Pinpoint the cell where the given text exists, returning its (X, Y) midpoint coordinate. 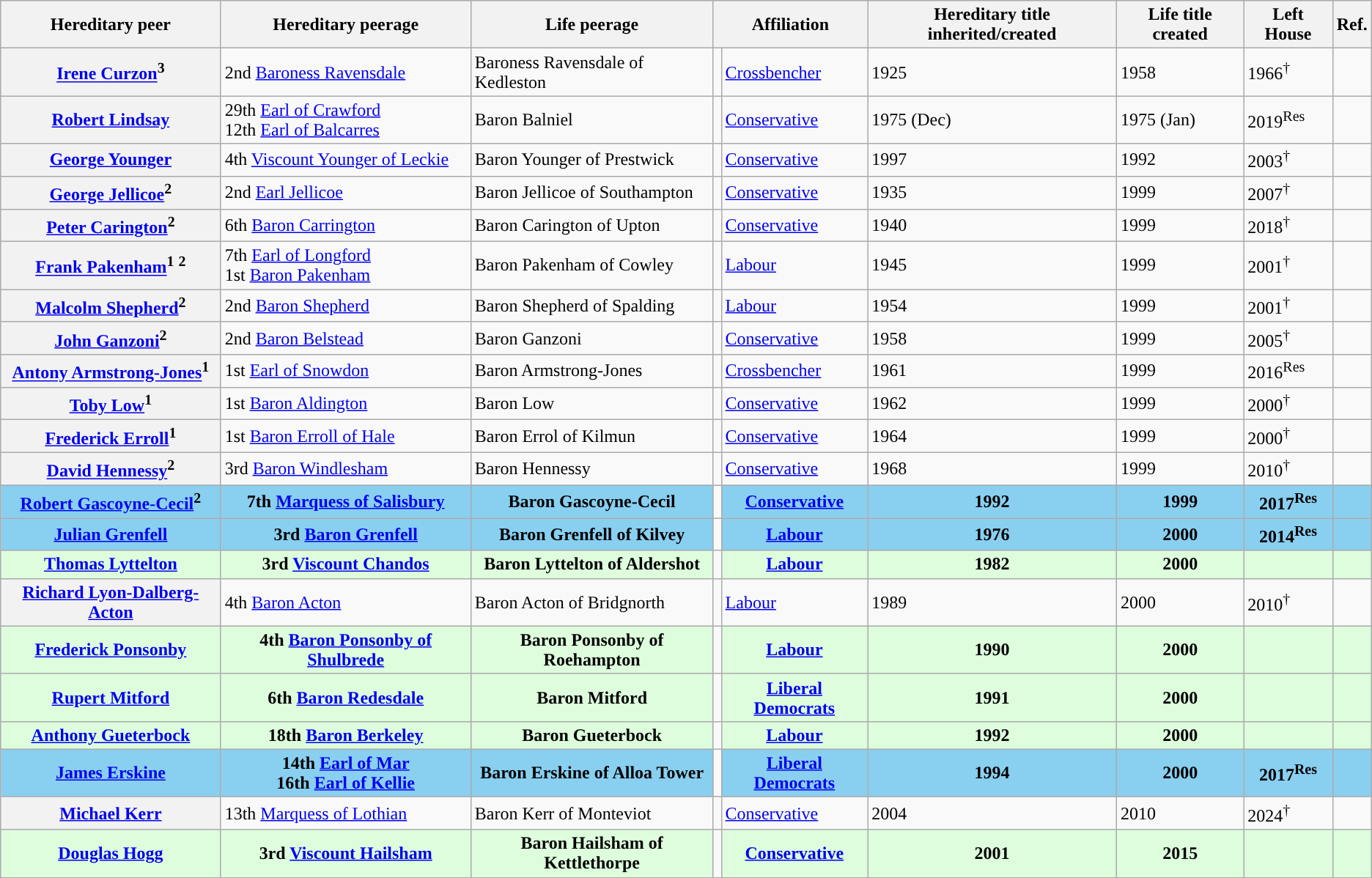
Baron Grenfell of Kilvey (592, 535)
Baron Lyttelton of Aldershot (592, 564)
Baron Jellicoe of Southampton (592, 192)
Left House (1288, 25)
Douglas Hogg (111, 853)
Baron Ganzoni (592, 339)
3rd Viscount Hailsham (346, 853)
1968 (992, 469)
Baron Carington of Upton (592, 226)
4th Viscount Younger of Leckie (346, 160)
2024† (1288, 814)
2005† (1288, 339)
James Erskine (111, 772)
2nd Baron Belstead (346, 339)
1982 (992, 564)
Baron Shepherd of Spalding (592, 306)
1940 (992, 226)
1961 (992, 371)
Baron Ponsonby of Roehampton (592, 649)
3rd Baron Windlesham (346, 469)
7th Earl of Longford1st Baron Pakenham (346, 265)
2019Res (1288, 120)
Anthony Gueterbock (111, 735)
1945 (992, 265)
Baroness Ravensdale of Kedleston (592, 72)
18th Baron Berkeley (346, 735)
George Jellicoe2 (111, 192)
4th Baron Acton (346, 602)
1994 (992, 772)
2015 (1180, 853)
14th Earl of Mar16th Earl of Kellie (346, 772)
1976 (992, 535)
2003† (1288, 160)
Baron Kerr of Monteviot (592, 814)
2010 (1180, 814)
Peter Carington2 (111, 226)
Thomas Lyttelton (111, 564)
7th Marquess of Salisbury (346, 501)
13th Marquess of Lothian (346, 814)
Affiliation (790, 25)
29th Earl of Crawford12th Earl of Balcarres (346, 120)
1975 (Dec) (992, 120)
Robert Lindsay (111, 120)
2007† (1288, 192)
2001 (992, 853)
Frederick Ponsonby (111, 649)
1991 (992, 698)
Antony Armstrong-Jones1 (111, 371)
1st Baron Erroll of Hale (346, 437)
1962 (992, 403)
Baron Acton of Bridgnorth (592, 602)
Baron Younger of Prestwick (592, 160)
1975 (Jan) (1180, 120)
1989 (992, 602)
Robert Gascoyne-Cecil2 (111, 501)
1st Earl of Snowdon (346, 371)
6th Baron Redesdale (346, 698)
Baron Errol of Kilmun (592, 437)
Ref. (1351, 25)
1964 (992, 437)
3rd Viscount Chandos (346, 564)
Baron Armstrong-Jones (592, 371)
1925 (992, 72)
Life peerage (592, 25)
Irene Curzon3 (111, 72)
2nd Earl Jellicoe (346, 192)
George Younger (111, 160)
Frank Pakenham1 2 (111, 265)
Baron Balniel (592, 120)
1997 (992, 160)
Baron Mitford (592, 698)
Baron Hennessy (592, 469)
1954 (992, 306)
Hereditary peer (111, 25)
Julian Grenfell (111, 535)
Toby Low1 (111, 403)
Hereditary peerage (346, 25)
2018† (1288, 226)
3rd Baron Grenfell (346, 535)
Michael Kerr (111, 814)
1966† (1288, 72)
Rupert Mitford (111, 698)
Frederick Erroll1 (111, 437)
2nd Baroness Ravensdale (346, 72)
6th Baron Carrington (346, 226)
Hereditary title inherited/created (992, 25)
2004 (992, 814)
Baron Hailsham of Kettlethorpe (592, 853)
Baron Gueterbock (592, 735)
Richard Lyon-Dalberg-Acton (111, 602)
John Ganzoni2 (111, 339)
4th Baron Ponsonby of Shulbrede (346, 649)
Life title created (1180, 25)
1st Baron Aldington (346, 403)
2014Res (1288, 535)
Baron Pakenham of Cowley (592, 265)
1935 (992, 192)
Baron Gascoyne-Cecil (592, 501)
Malcolm Shepherd2 (111, 306)
1990 (992, 649)
David Hennessy2 (111, 469)
Baron Low (592, 403)
2nd Baron Shepherd (346, 306)
2016Res (1288, 371)
Baron Erskine of Alloa Tower (592, 772)
